Capture the cell that displays the provided text and extract its (X, Y) central coordinate. 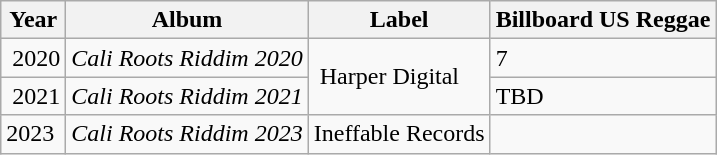
Cali Roots Riddim 2021 (187, 96)
2021 (34, 96)
Ineffable Records (399, 134)
7 (603, 58)
Billboard US Reggae (603, 20)
Cali Roots Riddim 2023 (187, 134)
Album (187, 20)
Label (399, 20)
2023 (34, 134)
Year (34, 20)
2020 (34, 58)
Harper Digital (399, 77)
Cali Roots Riddim 2020 (187, 58)
TBD (603, 96)
